Provide the [x, y] coordinate of the cell's center where the given text is located.  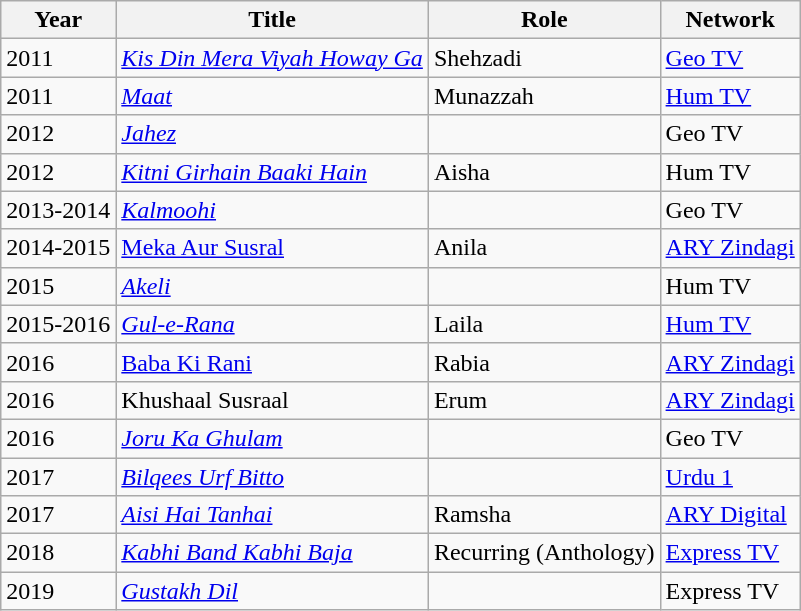
ARY Digital [730, 515]
Laila [544, 324]
Role [544, 20]
Baba Ki Rani [272, 362]
2015 [58, 286]
Aisha [544, 172]
Jahez [272, 134]
Gustakh Dil [272, 591]
Joru Ka Ghulam [272, 438]
Year [58, 20]
Shehzadi [544, 58]
Akeli [272, 286]
Title [272, 20]
Maat [272, 96]
Erum [544, 400]
Kalmoohi [272, 210]
Kitni Girhain Baaki Hain [272, 172]
2013-2014 [58, 210]
2014-2015 [58, 248]
Network [730, 20]
Gul-e-Rana [272, 324]
2015-2016 [58, 324]
Meka Aur Susral [272, 248]
2018 [58, 553]
Recurring (Anthology) [544, 553]
Ramsha [544, 515]
Aisi Hai Tanhai [272, 515]
Urdu 1 [730, 477]
Munazzah [544, 96]
Kis Din Mera Viyah Howay Ga [272, 58]
Bilqees Urf Bitto [272, 477]
Kabhi Band Kabhi Baja [272, 553]
Khushaal Susraal [272, 400]
2019 [58, 591]
Rabia [544, 362]
Anila [544, 248]
